Search for the cell housing the specified text and yield its (X, Y) center coordinate. 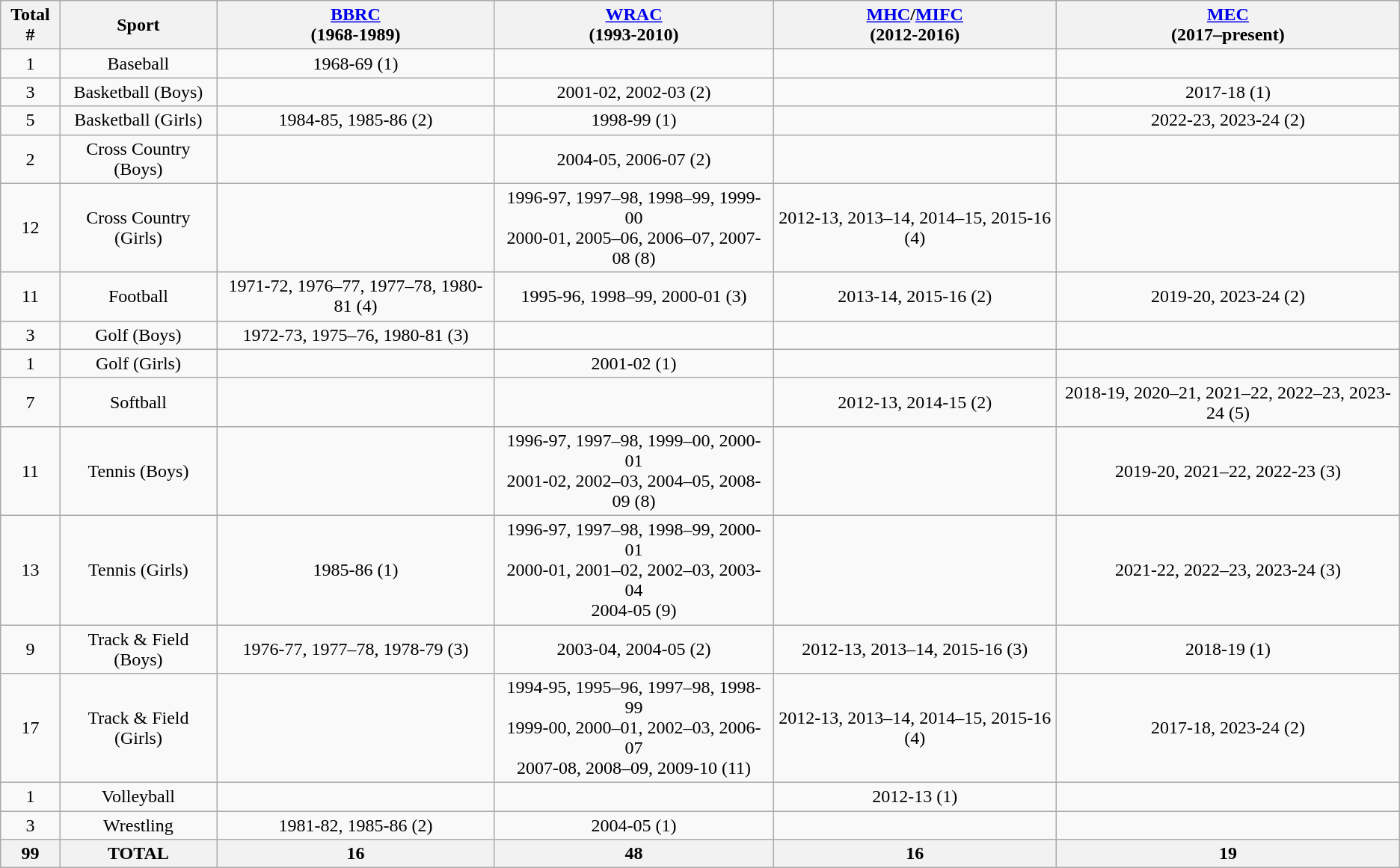
9 (31, 649)
Sport (138, 25)
2017-18 (1) (1228, 92)
99 (31, 854)
17 (31, 728)
WRAC(1993-2010) (634, 25)
2003-04, 2004-05 (2) (634, 649)
2018-19, 2020–21, 2021–22, 2022–23, 2023-24 (5) (1228, 402)
1976-77, 1977–78, 1978-79 (3) (356, 649)
Baseball (138, 64)
2 (31, 158)
1996-97, 1997–98, 1999–00, 2000-012001-02, 2002–03, 2004–05, 2008-09 (8) (634, 471)
2004-05 (1) (634, 825)
2021-22, 2022–23, 2023-24 (3) (1228, 570)
Wrestling (138, 825)
Track & Field (Boys) (138, 649)
Basketball (Boys) (138, 92)
1995-96, 1998–99, 2000-01 (3) (634, 296)
2001-02 (1) (634, 363)
2012-13, 2013–14, 2015-16 (3) (915, 649)
5 (31, 120)
Softball (138, 402)
19 (1228, 854)
1996-97, 1997–98, 1998–99, 1999-002000-01, 2005–06, 2006–07, 2007-08 (8) (634, 227)
TOTAL (138, 854)
1968-69 (1) (356, 64)
Basketball (Girls) (138, 120)
1998-99 (1) (634, 120)
2001-02, 2002-03 (2) (634, 92)
Cross Country (Boys) (138, 158)
2019-20, 2021–22, 2022-23 (3) (1228, 471)
2017-18, 2023-24 (2) (1228, 728)
1996-97, 1997–98, 1998–99, 2000-012000-01, 2001–02, 2002–03, 2003-042004-05 (9) (634, 570)
Golf (Boys) (138, 335)
2022-23, 2023-24 (2) (1228, 120)
MEC(2017–present) (1228, 25)
13 (31, 570)
1985-86 (1) (356, 570)
2012-13, 2014-15 (2) (915, 402)
1994-95, 1995–96, 1997–98, 1998-991999-00, 2000–01, 2002–03, 2006-072007-08, 2008–09, 2009-10 (11) (634, 728)
48 (634, 854)
1984-85, 1985-86 (2) (356, 120)
Volleyball (138, 797)
7 (31, 402)
Football (138, 296)
2019-20, 2023-24 (2) (1228, 296)
12 (31, 227)
Cross Country (Girls) (138, 227)
Total # (31, 25)
1971-72, 1976–77, 1977–78, 1980-81 (4) (356, 296)
Track & Field (Girls) (138, 728)
MHC/MIFC(2012-2016) (915, 25)
Tennis (Girls) (138, 570)
1981-82, 1985-86 (2) (356, 825)
BBRC(1968-1989) (356, 25)
2018-19 (1) (1228, 649)
2004-05, 2006-07 (2) (634, 158)
Tennis (Boys) (138, 471)
1972-73, 1975–76, 1980-81 (3) (356, 335)
2012-13 (1) (915, 797)
2013-14, 2015-16 (2) (915, 296)
Golf (Girls) (138, 363)
